Detect which cell encompasses the target text, then output its [x, y] center coordinate. 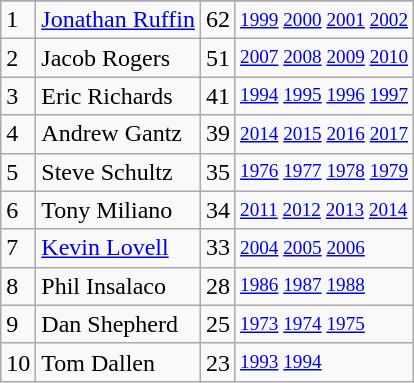
1999 2000 2001 2002 [324, 20]
1986 1987 1988 [324, 286]
Dan Shepherd [118, 324]
4 [18, 134]
23 [218, 362]
Andrew Gantz [118, 134]
Tom Dallen [118, 362]
9 [18, 324]
Phil Insalaco [118, 286]
Jonathan Ruffin [118, 20]
39 [218, 134]
62 [218, 20]
2011 2012 2013 2014 [324, 210]
28 [218, 286]
1976 1977 1978 1979 [324, 172]
41 [218, 96]
2 [18, 58]
33 [218, 248]
1994 1995 1996 1997 [324, 96]
34 [218, 210]
1973 1974 1975 [324, 324]
5 [18, 172]
Kevin Lovell [118, 248]
1 [18, 20]
1993 1994 [324, 362]
Steve Schultz [118, 172]
3 [18, 96]
6 [18, 210]
Jacob Rogers [118, 58]
35 [218, 172]
2014 2015 2016 2017 [324, 134]
8 [18, 286]
2007 2008 2009 2010 [324, 58]
Eric Richards [118, 96]
2004 2005 2006 [324, 248]
Tony Miliano [118, 210]
7 [18, 248]
10 [18, 362]
25 [218, 324]
51 [218, 58]
